From the cell containing the given text, extract its center point as [X, Y] coordinate. 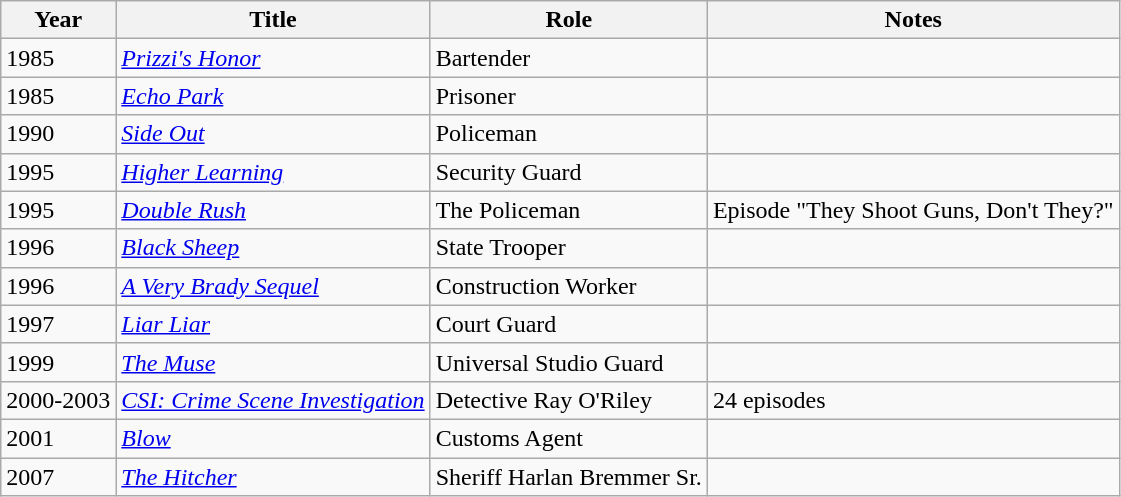
The Muse [273, 362]
Sheriff Harlan Bremmer Sr. [568, 477]
1997 [58, 324]
Echo Park [273, 96]
Customs Agent [568, 438]
Notes [913, 20]
Security Guard [568, 172]
Double Rush [273, 210]
A Very Brady Sequel [273, 286]
2007 [58, 477]
State Trooper [568, 248]
Higher Learning [273, 172]
Court Guard [568, 324]
24 episodes [913, 400]
Role [568, 20]
Bartender [568, 58]
The Hitcher [273, 477]
Universal Studio Guard [568, 362]
Side Out [273, 134]
Construction Worker [568, 286]
Policeman [568, 134]
1990 [58, 134]
2000-2003 [58, 400]
Black Sheep [273, 248]
Detective Ray O'Riley [568, 400]
Title [273, 20]
Prisoner [568, 96]
CSI: Crime Scene Investigation [273, 400]
The Policeman [568, 210]
Year [58, 20]
Prizzi's Honor [273, 58]
Blow [273, 438]
Liar Liar [273, 324]
2001 [58, 438]
1999 [58, 362]
Episode "They Shoot Guns, Don't They?" [913, 210]
